Return [X, Y] of the center of cell containing provided text 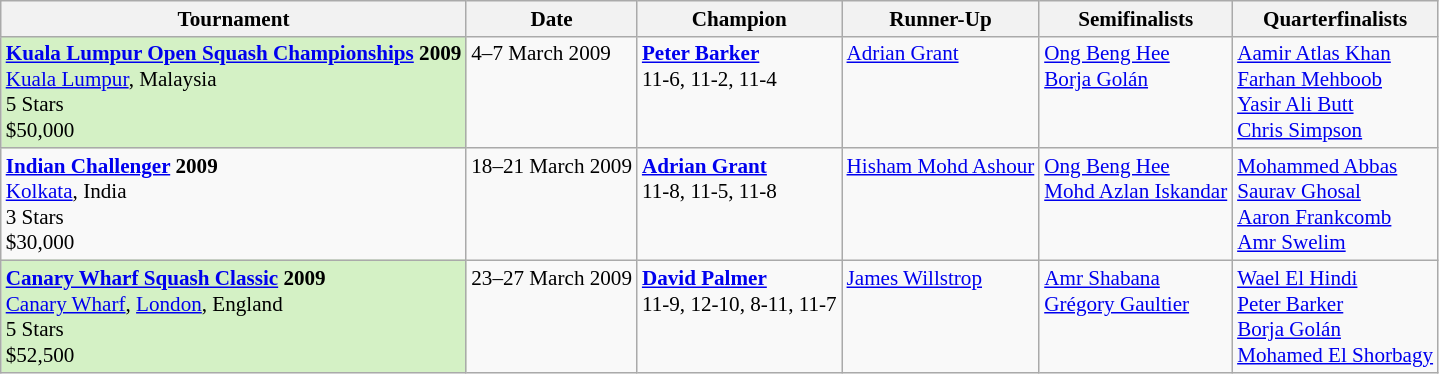
Runner-Up [941, 18]
Kuala Lumpur Open Squash Championships 2009 Kuala Lumpur, Malaysia5 Stars$50,000 [234, 92]
Canary Wharf Squash Classic 2009 Canary Wharf, London, England5 Stars$52,500 [234, 316]
Adrian Grant11-8, 11-5, 11-8 [740, 204]
Adrian Grant [941, 92]
James Willstrop [941, 316]
Peter Barker11-6, 11-2, 11-4 [740, 92]
Aamir Atlas Khan Farhan Mehboob Yasir Ali Butt Chris Simpson [1335, 92]
Indian Challenger 2009 Kolkata, India3 Stars $30,000 [234, 204]
Champion [740, 18]
Mohammed Abbas Saurav Ghosal Aaron Frankcomb Amr Swelim [1335, 204]
David Palmer11-9, 12-10, 8-11, 11-7 [740, 316]
18–21 March 2009 [552, 204]
Date [552, 18]
Tournament [234, 18]
Amr Shabana Grégory Gaultier [1136, 316]
Quarterfinalists [1335, 18]
Ong Beng Hee Borja Golán [1136, 92]
23–27 March 2009 [552, 316]
Wael El Hindi Peter Barker Borja Golán Mohamed El Shorbagy [1335, 316]
Semifinalists [1136, 18]
Hisham Mohd Ashour [941, 204]
Ong Beng Hee Mohd Azlan Iskandar [1136, 204]
4–7 March 2009 [552, 92]
